Pinpoint the cell where the given text exists, returning its (X, Y) midpoint coordinate. 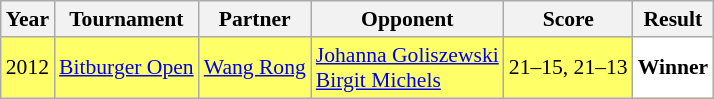
Winner (674, 68)
21–15, 21–13 (568, 68)
Johanna Goliszewski Birgit Michels (408, 68)
Tournament (126, 19)
Opponent (408, 19)
2012 (28, 68)
Bitburger Open (126, 68)
Wang Rong (255, 68)
Partner (255, 19)
Score (568, 19)
Result (674, 19)
Year (28, 19)
